For the text-containing cell, return its midpoint in (x, y) coordinate format. 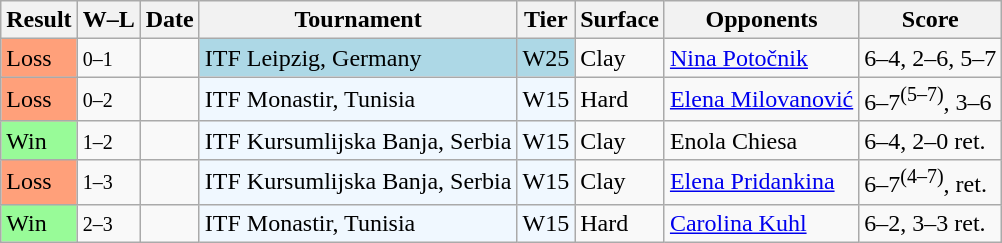
1–2 (108, 140)
6–7(4–7), ret. (930, 182)
W–L (108, 20)
2–3 (108, 223)
Tournament (358, 20)
6–7(5–7), 3–6 (930, 100)
Elena Milovanović (761, 100)
Carolina Kuhl (761, 223)
Tier (546, 20)
Nina Potočnik (761, 58)
Surface (620, 20)
1–3 (108, 182)
Date (170, 20)
ITF Leipzig, Germany (358, 58)
6–4, 2–0 ret. (930, 140)
6–2, 3–3 ret. (930, 223)
0–1 (108, 58)
0–2 (108, 100)
Enola Chiesa (761, 140)
W25 (546, 58)
Score (930, 20)
Result (39, 20)
Opponents (761, 20)
Elena Pridankina (761, 182)
6–4, 2–6, 5–7 (930, 58)
